Output the (X, Y) coordinate of the center of the cell containing the given text.  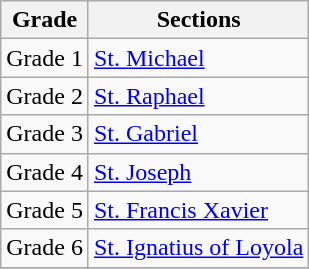
Grade 1 (45, 58)
Grade 2 (45, 96)
St. Michael (198, 58)
St. Gabriel (198, 134)
St. Ignatius of Loyola (198, 248)
Grade 4 (45, 172)
St. Joseph (198, 172)
Grade 3 (45, 134)
St. Francis Xavier (198, 210)
St. Raphael (198, 96)
Grade (45, 20)
Grade 5 (45, 210)
Sections (198, 20)
Grade 6 (45, 248)
